Locate the cell with the specified text and output its (x, y) center coordinate. 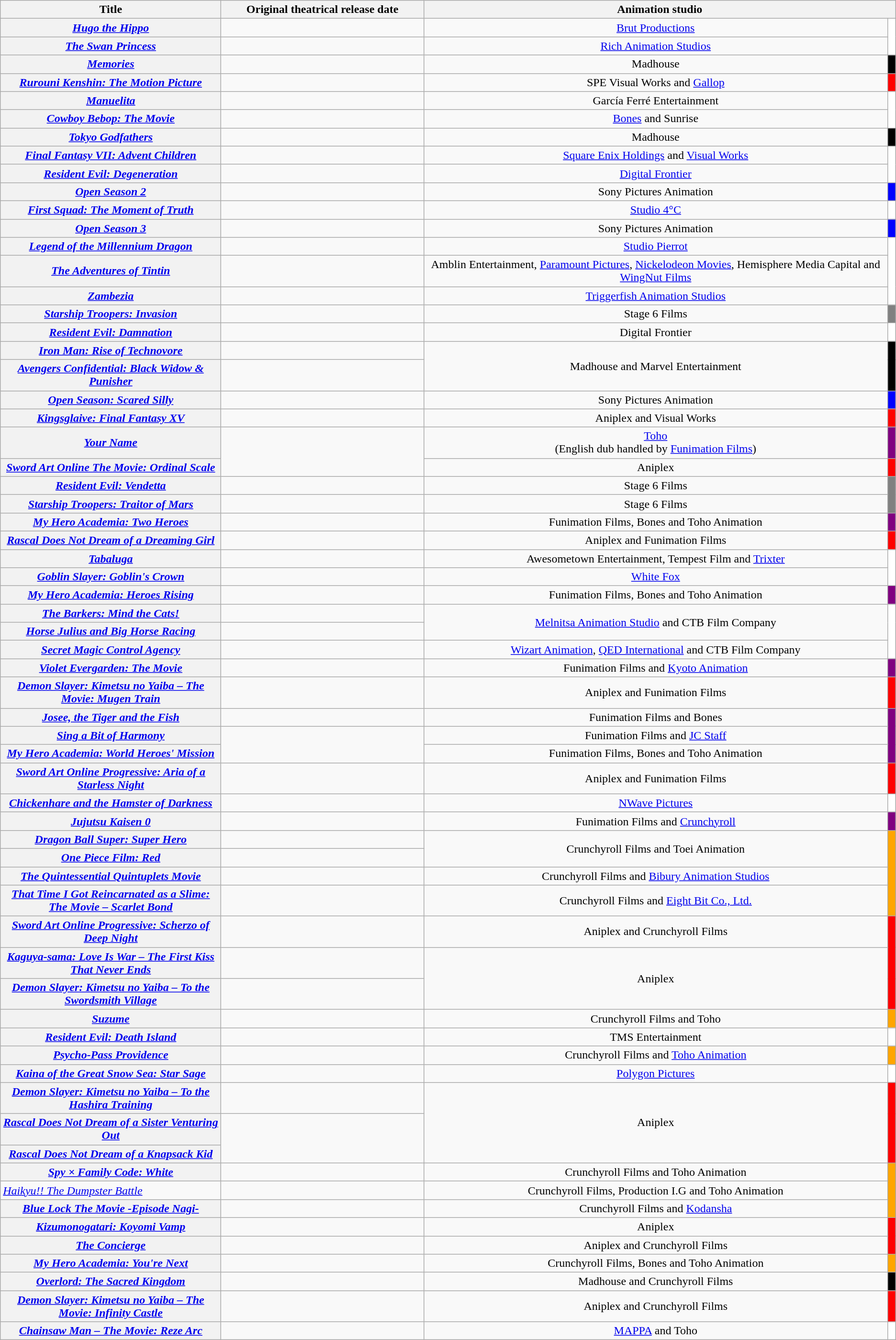
Resident Evil: Death Island (111, 1037)
Original theatrical release date (323, 10)
Sword Art Online The Movie: Ordinal Scale (111, 467)
Rich Animation Studios (656, 46)
Kizumonogatari: Koyomi Vamp (111, 1227)
My Hero Academia: You're Next (111, 1263)
Crunchyroll Films and Toho (656, 1019)
Iron Man: Rise of Technovore (111, 350)
Brut Productions (656, 28)
Toho(English dub handled by Funimation Films) (656, 442)
Amblin Entertainment, Paramount Pictures, Nickelodeon Movies, Hemisphere Media Capital and WingNut Films (656, 271)
Funimation Films and Crunchyroll (656, 821)
Horse Julius and Big Horse Racing (111, 631)
Wizart Animation, QED International and CTB Film Company (656, 650)
Demon Slayer: Kimetsu no Yaiba – To the Hashira Training (111, 1098)
Secret Magic Control Agency (111, 650)
Aniplex and Visual Works (656, 418)
The Concierge (111, 1245)
Bones and Sunrise (656, 119)
Open Season 3 (111, 228)
Crunchyroll Films, Production I.G and Toho Animation (656, 1190)
Violet Evergarden: The Movie (111, 668)
Legend of the Millennium Dragon (111, 247)
Jujutsu Kaisen 0 (111, 821)
Open Season: Scared Silly (111, 400)
TMS Entertainment (656, 1037)
Sing a Bit of Harmony (111, 735)
Resident Evil: Degeneration (111, 173)
Crunchyroll Films and Kodansha (656, 1208)
Funimation Films and Bones (656, 717)
Rascal Does Not Dream of a Sister Venturing Out (111, 1129)
Starship Troopers: Traitor of Mars (111, 504)
Kaina of the Great Snow Sea: Star Sage (111, 1073)
Demon Slayer: Kimetsu no Yaiba – The Movie: Infinity Castle (111, 1306)
Awesometown Entertainment, Tempest Film and Trixter (656, 559)
Kingsglaive: Final Fantasy XV (111, 418)
Overlord: The Sacred Kingdom (111, 1282)
Madhouse and Crunchyroll Films (656, 1282)
The Swan Princess (111, 46)
The Adventures of Tintin (111, 271)
Triggerfish Animation Studios (656, 296)
Chickenhare and the Hamster of Darkness (111, 803)
Manuelita (111, 101)
Kaguya-sama: Love Is War – The First Kiss That Never Ends (111, 963)
Crunchyroll Films and Toei Animation (656, 848)
The Barkers: Mind the Cats! (111, 613)
Hugo the Hippo (111, 28)
Crunchyroll Films, Bones and Toho Animation (656, 1263)
Chainsaw Man – The Movie: Reze Arc (111, 1331)
Zambezia (111, 296)
That Time I Got Reincarnated as a Slime: The Movie – Scarlet Bond (111, 901)
Polygon Pictures (656, 1073)
Psycho-Pass Providence (111, 1055)
Tokyo Godfathers (111, 137)
My Hero Academia: Heroes Rising (111, 595)
Crunchyroll Films and Eight Bit Co., Ltd. (656, 901)
Studio 4°C (656, 210)
Spy × Family Code: White (111, 1172)
First Squad: The Moment of Truth (111, 210)
Rascal Does Not Dream of a Dreaming Girl (111, 540)
Tabaluga (111, 559)
Sword Art Online Progressive: Aria of a Starless Night (111, 778)
Madhouse and Marvel Entertainment (656, 366)
Crunchyroll Films and Bibury Animation Studios (656, 876)
Starship Troopers: Invasion (111, 314)
My Hero Academia: World Heroes' Mission (111, 754)
Blue Lock The Movie -Episode Nagi- (111, 1208)
Suzume (111, 1019)
Square Enix Holdings and Visual Works (656, 155)
NWave Pictures (656, 803)
Josee, the Tiger and the Fish (111, 717)
SPE Visual Works and Gallop (656, 82)
Resident Evil: Vendetta (111, 485)
The Quintessential Quintuplets Movie (111, 876)
One Piece Film: Red (111, 857)
Animation studio (660, 10)
Haikyu!! The Dumpster Battle (111, 1190)
García Ferré Entertainment (656, 101)
MAPPA and Toho (656, 1331)
Goblin Slayer: Goblin's Crown (111, 577)
White Fox (656, 577)
Title (111, 10)
Dragon Ball Super: Super Hero (111, 839)
Melnitsa Animation Studio and CTB Film Company (656, 622)
Sword Art Online Progressive: Scherzo of Deep Night (111, 932)
Demon Slayer: Kimetsu no Yaiba – The Movie: Mugen Train (111, 692)
Open Season 2 (111, 191)
Avengers Confidential: Black Widow & Punisher (111, 375)
Your Name (111, 442)
Cowboy Bebop: The Movie (111, 119)
Resident Evil: Damnation (111, 332)
Rascal Does Not Dream of a Knapsack Kid (111, 1154)
Rurouni Kenshin: The Motion Picture (111, 82)
Funimation Films and JC Staff (656, 735)
Demon Slayer: Kimetsu no Yaiba – To the Swordsmith Village (111, 994)
Studio Pierrot (656, 247)
My Hero Academia: Two Heroes (111, 522)
Final Fantasy VII: Advent Children (111, 155)
Memories (111, 64)
Funimation Films and Kyoto Animation (656, 668)
